Search for the cell housing the specified text and yield its (X, Y) center coordinate. 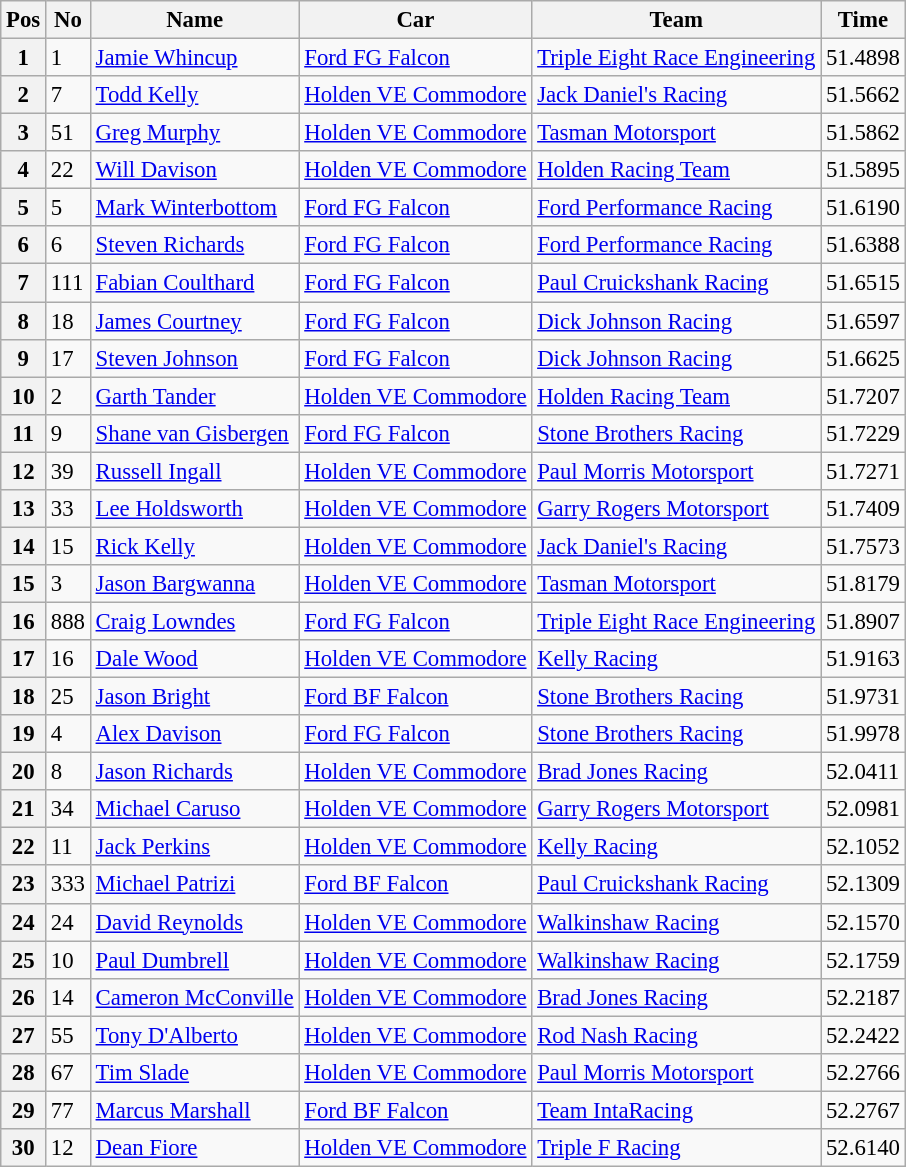
Car (416, 20)
Jason Richards (194, 772)
Lee Holdsworth (194, 509)
Shane van Gisbergen (194, 433)
51.8907 (864, 621)
34 (68, 809)
888 (68, 621)
51.4898 (864, 58)
333 (68, 885)
Russell Ingall (194, 471)
51.5662 (864, 95)
27 (24, 1035)
52.1759 (864, 960)
Marcus Marshall (194, 1110)
Paul Dumbrell (194, 960)
Todd Kelly (194, 95)
51.6625 (864, 358)
Triple F Racing (676, 1148)
Jason Bargwanna (194, 584)
52.2422 (864, 1035)
51.6190 (864, 208)
Name (194, 20)
Craig Lowndes (194, 621)
52.0411 (864, 772)
55 (68, 1035)
Michael Caruso (194, 809)
28 (24, 1073)
Jack Perkins (194, 847)
52.2767 (864, 1110)
51.5862 (864, 133)
Jason Bright (194, 697)
20 (24, 772)
52.6140 (864, 1148)
51.5895 (864, 170)
Cameron McConville (194, 997)
Rod Nash Racing (676, 1035)
51.7229 (864, 433)
Time (864, 20)
13 (24, 509)
Steven Johnson (194, 358)
51.6515 (864, 283)
Tony D'Alberto (194, 1035)
52.1052 (864, 847)
Rick Kelly (194, 546)
19 (24, 734)
77 (68, 1110)
67 (68, 1073)
Tim Slade (194, 1073)
52.1309 (864, 885)
51.9163 (864, 659)
Pos (24, 20)
Mark Winterbottom (194, 208)
Greg Murphy (194, 133)
Dale Wood (194, 659)
Jamie Whincup (194, 58)
Will Davison (194, 170)
51.6388 (864, 245)
52.2187 (864, 997)
David Reynolds (194, 922)
Team IntaRacing (676, 1110)
51.6597 (864, 321)
51.7271 (864, 471)
51.9978 (864, 734)
39 (68, 471)
Team (676, 20)
51.7409 (864, 509)
29 (24, 1110)
52.2766 (864, 1073)
51.7207 (864, 396)
Michael Patrizi (194, 885)
Alex Davison (194, 734)
30 (24, 1148)
51.7573 (864, 546)
51 (68, 133)
Dean Fiore (194, 1148)
Fabian Coulthard (194, 283)
23 (24, 885)
33 (68, 509)
51.8179 (864, 584)
52.1570 (864, 922)
51.9731 (864, 697)
111 (68, 283)
James Courtney (194, 321)
21 (24, 809)
Steven Richards (194, 245)
52.0981 (864, 809)
26 (24, 997)
Garth Tander (194, 396)
No (68, 20)
